Output the (x, y) coordinate of the center of the cell containing the given text.  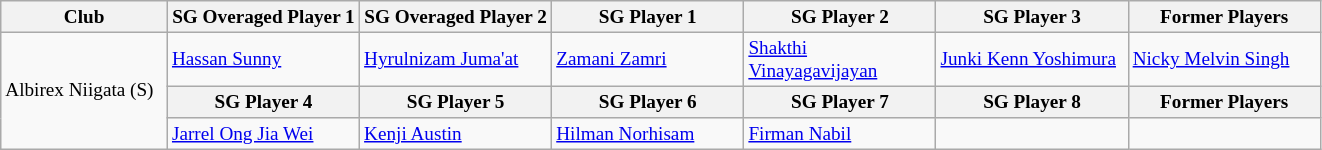
Hilman Norhisam (648, 134)
Junki Kenn Yoshimura (1032, 59)
Club (84, 17)
SG Player 4 (263, 102)
SG Player 1 (648, 17)
Jarrel Ong Jia Wei (263, 134)
Nicky Melvin Singh (1224, 59)
Hyrulnizam Juma'at (456, 59)
Hassan Sunny (263, 59)
Shakthi Vinayagavijayan (840, 59)
SG Overaged Player 2 (456, 17)
SG Player 7 (840, 102)
Firman Nabil (840, 134)
SG Player 8 (1032, 102)
Albirex Niigata (S) (84, 90)
Kenji Austin (456, 134)
SG Overaged Player 1 (263, 17)
SG Player 3 (1032, 17)
SG Player 2 (840, 17)
SG Player 6 (648, 102)
Zamani Zamri (648, 59)
SG Player 5 (456, 102)
